Capture the cell that displays the provided text and extract its [X, Y] central coordinate. 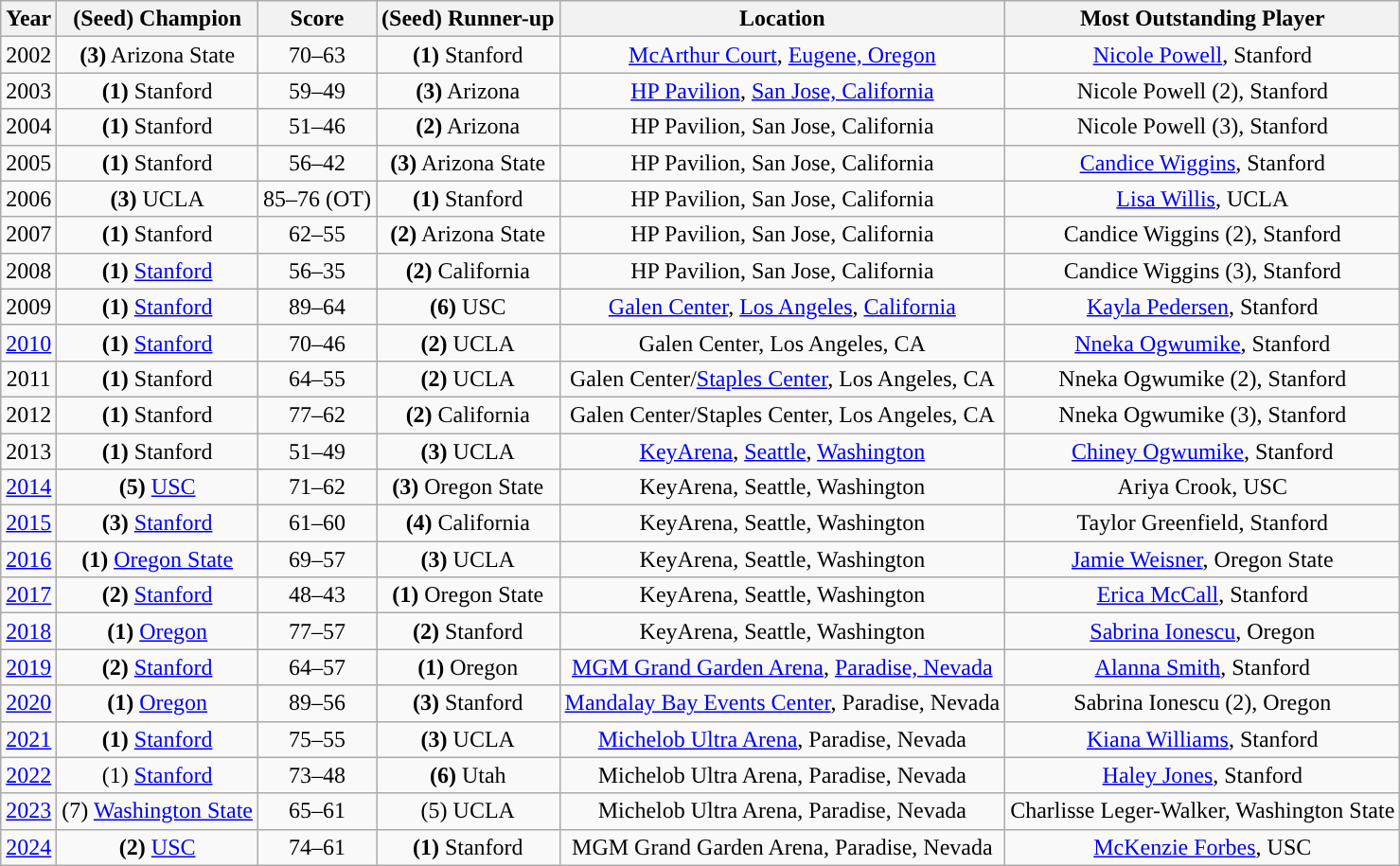
(5) UCLA [469, 811]
Nicole Powell (3), Stanford [1202, 127]
Nneka Ogwumike, Stanford [1202, 343]
2016 [28, 559]
(2) USC [157, 847]
Most Outstanding Player [1202, 19]
62–55 [316, 235]
59–49 [316, 91]
2019 [28, 667]
Location [782, 19]
Score [316, 19]
2024 [28, 847]
(5) USC [157, 487]
Chiney Ogwumike, Stanford [1202, 451]
70–46 [316, 343]
(4) California [469, 523]
51–46 [316, 127]
65–61 [316, 811]
(7) Washington State [157, 811]
64–55 [316, 379]
Kiana Williams, Stanford [1202, 739]
71–62 [316, 487]
2012 [28, 415]
77–57 [316, 631]
2003 [28, 91]
85–76 (OT) [316, 199]
2010 [28, 343]
Year [28, 19]
73–48 [316, 775]
Taylor Greenfield, Stanford [1202, 523]
2005 [28, 163]
(3) Arizona [469, 91]
Mandalay Bay Events Center, Paradise, Nevada [782, 703]
Candice Wiggins (2), Stanford [1202, 235]
2023 [28, 811]
48–43 [316, 595]
Jamie Weisner, Oregon State [1202, 559]
Lisa Willis, UCLA [1202, 199]
2018 [28, 631]
2009 [28, 307]
2008 [28, 271]
Candice Wiggins (3), Stanford [1202, 271]
(Seed) Runner-up [469, 19]
(6) USC [469, 307]
2022 [28, 775]
Haley Jones, Stanford [1202, 775]
51–49 [316, 451]
61–60 [316, 523]
Candice Wiggins, Stanford [1202, 163]
2015 [28, 523]
Kayla Pedersen, Stanford [1202, 307]
Nneka Ogwumike (2), Stanford [1202, 379]
(2) Arizona [469, 127]
Galen Center, Los Angeles, California [782, 307]
Nneka Ogwumike (3), Stanford [1202, 415]
(2) Arizona State [469, 235]
2020 [28, 703]
56–42 [316, 163]
Alanna Smith, Stanford [1202, 667]
Galen Center, Los Angeles, CA [782, 343]
75–55 [316, 739]
Sabrina Ionescu (2), Oregon [1202, 703]
Charlisse Leger-Walker, Washington State [1202, 811]
Erica McCall, Stanford [1202, 595]
2004 [28, 127]
(3) Oregon State [469, 487]
2006 [28, 199]
2013 [28, 451]
69–57 [316, 559]
2014 [28, 487]
Ariya Crook, USC [1202, 487]
McArthur Court, Eugene, Oregon [782, 55]
2021 [28, 739]
70–63 [316, 55]
Sabrina Ionescu, Oregon [1202, 631]
2017 [28, 595]
89–64 [316, 307]
74–61 [316, 847]
2011 [28, 379]
77–62 [316, 415]
(6) Utah [469, 775]
Nicole Powell (2), Stanford [1202, 91]
64–57 [316, 667]
(Seed) Champion [157, 19]
Nicole Powell, Stanford [1202, 55]
89–56 [316, 703]
2002 [28, 55]
56–35 [316, 271]
McKenzie Forbes, USC [1202, 847]
2007 [28, 235]
